Detect which cell encompasses the target text, then output its (X, Y) center coordinate. 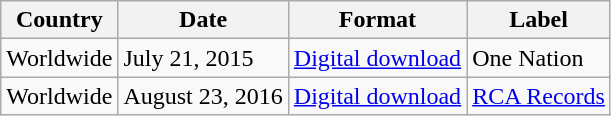
Date (203, 20)
RCA Records (539, 96)
Format (377, 20)
August 23, 2016 (203, 96)
July 21, 2015 (203, 58)
Label (539, 20)
Country (60, 20)
One Nation (539, 58)
